Provide the (X, Y) coordinate of the cell's center where the given text is located.  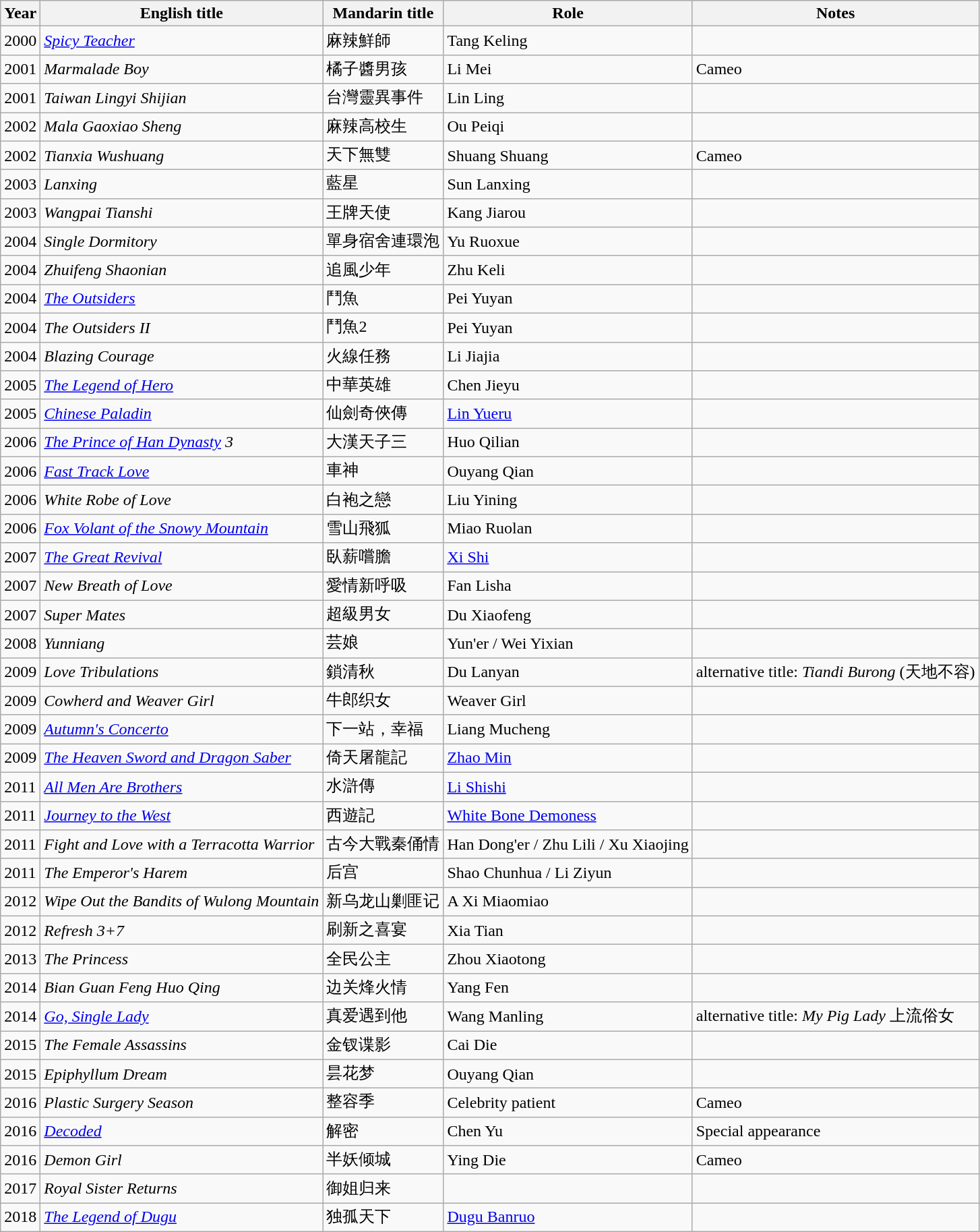
鬥魚 (383, 299)
White Robe of Love (182, 500)
Zhou Xiaotong (568, 959)
Zhuifeng Shaonian (182, 270)
麻辣高校生 (383, 127)
The Outsiders II (182, 328)
English title (182, 13)
Xi Shi (568, 557)
Liu Yining (568, 500)
鎖清秋 (383, 672)
All Men Are Brothers (182, 786)
追風少年 (383, 270)
Liang Mucheng (568, 730)
The Great Revival (182, 557)
臥薪嚐膽 (383, 557)
Marmalade Boy (182, 69)
Huo Qilian (568, 442)
The Princess (182, 959)
Yang Fen (568, 987)
Li Shishi (568, 786)
Li Jiajia (568, 356)
西遊記 (383, 816)
Blazing Courage (182, 356)
半妖倾城 (383, 1160)
橘子醬男孩 (383, 69)
古今大戰秦俑情 (383, 844)
Role (568, 13)
Yun'er / Wei Yixian (568, 643)
火線任務 (383, 356)
Yunniang (182, 643)
Special appearance (836, 1132)
Refresh 3+7 (182, 931)
Tianxia Wushuang (182, 155)
Journey to the West (182, 816)
Single Dormitory (182, 241)
Super Mates (182, 615)
Miao Ruolan (568, 529)
Wipe Out the Bandits of Wulong Mountain (182, 902)
Shao Chunhua / Li Ziyun (568, 873)
Autumn's Concerto (182, 730)
Fan Lisha (568, 587)
Lin Yueru (568, 414)
alternative title: My Pig Lady 上流俗女 (836, 1017)
The Legend of Dugu (182, 1218)
麻辣鮮師 (383, 40)
台灣靈異事件 (383, 98)
Zhu Keli (568, 270)
Spicy Teacher (182, 40)
Demon Girl (182, 1160)
Shuang Shuang (568, 155)
Chen Yu (568, 1132)
車神 (383, 471)
新乌龙山剿匪记 (383, 902)
仙劍奇俠傳 (383, 414)
昙花梦 (383, 1074)
白袍之戀 (383, 500)
大漢天子三 (383, 442)
Weaver Girl (568, 701)
Mandarin title (383, 13)
Love Tribulations (182, 672)
金钗谍影 (383, 1045)
2008 (20, 643)
Cai Die (568, 1045)
独孤天下 (383, 1218)
Chen Jieyu (568, 386)
牛郎织女 (383, 701)
Notes (836, 13)
2017 (20, 1188)
Mala Gaoxiao Sheng (182, 127)
Ou Peiqi (568, 127)
Fight and Love with a Terracotta Warrior (182, 844)
Sun Lanxing (568, 185)
Dugu Banruo (568, 1218)
Plastic Surgery Season (182, 1103)
A Xi Miaomiao (568, 902)
御姐归来 (383, 1188)
Fox Volant of the Snowy Mountain (182, 529)
The Outsiders (182, 299)
Yu Ruoxue (568, 241)
Lin Ling (568, 98)
愛情新呼吸 (383, 587)
The Female Assassins (182, 1045)
藍星 (383, 185)
Year (20, 13)
Epiphyllum Dream (182, 1074)
Du Xiaofeng (568, 615)
Wangpai Tianshi (182, 213)
Go, Single Lady (182, 1017)
后宫 (383, 873)
Ying Die (568, 1160)
中華英雄 (383, 386)
整容季 (383, 1103)
The Prince of Han Dynasty 3 (182, 442)
Decoded (182, 1132)
鬥魚2 (383, 328)
The Heaven Sword and Dragon Saber (182, 758)
倚天屠龍記 (383, 758)
White Bone Demoness (568, 816)
Fast Track Love (182, 471)
王牌天使 (383, 213)
下一站，幸福 (383, 730)
刷新之喜宴 (383, 931)
边关烽火情 (383, 987)
單身宿舍連環泡 (383, 241)
全民公主 (383, 959)
2013 (20, 959)
2018 (20, 1218)
芸娘 (383, 643)
Xia Tian (568, 931)
天下無雙 (383, 155)
超級男女 (383, 615)
The Legend of Hero (182, 386)
2000 (20, 40)
Bian Guan Feng Huo Qing (182, 987)
真爱遇到他 (383, 1017)
New Breath of Love (182, 587)
雪山飛狐 (383, 529)
Du Lanyan (568, 672)
alternative title: Tiandi Burong (天地不容) (836, 672)
Tang Keling (568, 40)
Han Dong'er / Zhu Lili / Xu Xiaojing (568, 844)
Kang Jiarou (568, 213)
Cowherd and Weaver Girl (182, 701)
解密 (383, 1132)
Taiwan Lingyi Shijian (182, 98)
Celebrity patient (568, 1103)
Zhao Min (568, 758)
Li Mei (568, 69)
水滸傳 (383, 786)
Lanxing (182, 185)
Chinese Paladin (182, 414)
The Emperor's Harem (182, 873)
Royal Sister Returns (182, 1188)
Wang Manling (568, 1017)
